Extract the (x, y) coordinate from the center of the cell holding the provided text.  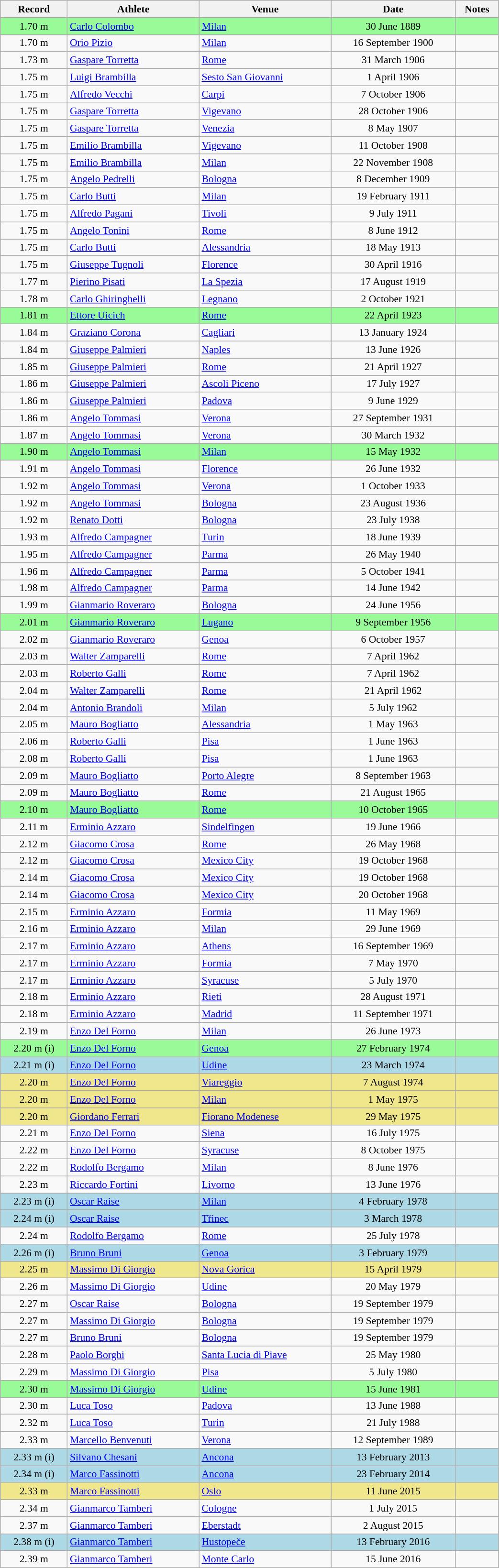
Alfredo Vecchi (133, 94)
2.10 m (34, 810)
Venue (265, 9)
1.77 m (34, 282)
1.78 m (34, 299)
1.81 m (34, 316)
Livorno (265, 1184)
Lugano (265, 623)
Sesto San Giovanni (265, 77)
Cagliari (265, 333)
Santa Lucia di Piave (265, 1355)
2.24 m (34, 1236)
8 May 1907 (393, 129)
31 March 1906 (393, 60)
25 May 1980 (393, 1355)
5 October 1941 (393, 571)
Graziano Corona (133, 333)
27 September 1931 (393, 418)
13 June 1988 (393, 1406)
16 September 1969 (393, 946)
Oslo (265, 1491)
Giuseppe Tugnoli (133, 265)
Giordano Ferrari (133, 1117)
13 February 2013 (393, 1457)
30 March 1932 (393, 435)
2.05 m (34, 724)
1 April 1906 (393, 77)
5 July 1980 (393, 1372)
1 May 1975 (393, 1099)
28 August 1971 (393, 997)
Viareggio (265, 1083)
1.98 m (34, 588)
11 September 1971 (393, 1014)
26 June 1932 (393, 469)
2.34 m (34, 1508)
5 July 1962 (393, 708)
Angelo Tonini (133, 230)
19 June 1966 (393, 827)
6 October 1957 (393, 639)
28 October 1906 (393, 111)
Ettore Uicich (133, 316)
2.29 m (34, 1372)
Renato Dotti (133, 520)
9 July 1911 (393, 214)
2.39 m (34, 1559)
22 April 1923 (393, 316)
15 April 1979 (393, 1270)
22 November 1908 (393, 163)
Orio Pizio (133, 43)
Paolo Borghi (133, 1355)
Tivoli (265, 214)
26 May 1968 (393, 844)
2.32 m (34, 1423)
13 June 1976 (393, 1184)
2.16 m (34, 929)
Třinec (265, 1219)
Porto Alegre (265, 776)
7 May 1970 (393, 963)
13 June 1926 (393, 350)
18 May 1913 (393, 248)
21 July 1988 (393, 1423)
10 October 1965 (393, 810)
20 May 1979 (393, 1287)
19 February 1911 (393, 197)
23 March 1974 (393, 1065)
2.15 m (34, 912)
2.24 m (i) (34, 1219)
2.37 m (34, 1525)
Record (34, 9)
14 June 1942 (393, 588)
Athens (265, 946)
2.23 m (34, 1184)
21 April 1927 (393, 367)
13 February 2016 (393, 1542)
11 May 1969 (393, 912)
1.73 m (34, 60)
7 August 1974 (393, 1083)
15 June 1981 (393, 1389)
9 September 1956 (393, 623)
27 February 1974 (393, 1048)
Cologne (265, 1508)
2.38 m (i) (34, 1542)
1.96 m (34, 571)
8 October 1975 (393, 1151)
1.91 m (34, 469)
20 October 1968 (393, 895)
Siena (265, 1133)
Venezia (265, 129)
Nova Gorica (265, 1270)
26 June 1973 (393, 1031)
2.02 m (34, 639)
8 September 1963 (393, 776)
8 December 1909 (393, 179)
1 May 1963 (393, 724)
1.85 m (34, 367)
8 June 1976 (393, 1168)
Luigi Brambilla (133, 77)
21 August 1965 (393, 793)
1 July 2015 (393, 1508)
Madrid (265, 1014)
15 June 2016 (393, 1559)
2.21 m (34, 1133)
30 June 1889 (393, 26)
Pierino Pisati (133, 282)
La Spezia (265, 282)
30 April 1916 (393, 265)
2.20 m (i) (34, 1048)
1.99 m (34, 605)
18 June 1939 (393, 537)
Alfredo Pagani (133, 214)
Ascoli Piceno (265, 384)
7 October 1906 (393, 94)
Notes (477, 9)
2.06 m (34, 742)
Carlo Colombo (133, 26)
Angelo Pedrelli (133, 179)
17 August 1919 (393, 282)
Naples (265, 350)
2.26 m (34, 1287)
2.11 m (34, 827)
Carlo Ghiringhelli (133, 299)
Riccardo Fortini (133, 1184)
2.25 m (34, 1270)
2.08 m (34, 759)
2.28 m (34, 1355)
2 August 2015 (393, 1525)
Fiorano Modenese (265, 1117)
Antonio Brandoli (133, 708)
Hustopeče (265, 1542)
17 July 1927 (393, 384)
3 March 1978 (393, 1219)
Date (393, 9)
13 January 1924 (393, 333)
2 October 1921 (393, 299)
1 October 1933 (393, 486)
2.19 m (34, 1031)
23 February 2014 (393, 1474)
1.95 m (34, 554)
29 June 1969 (393, 929)
Legnano (265, 299)
16 July 1975 (393, 1133)
21 April 1962 (393, 691)
11 October 1908 (393, 145)
11 June 2015 (393, 1491)
2.01 m (34, 623)
5 July 1970 (393, 980)
Monte Carlo (265, 1559)
1.87 m (34, 435)
Sindelfingen (265, 827)
Eberstadt (265, 1525)
9 June 1929 (393, 401)
Athlete (133, 9)
23 July 1938 (393, 520)
2.33 m (i) (34, 1457)
1.90 m (34, 452)
Silvano Chesani (133, 1457)
2.21 m (i) (34, 1065)
Rieti (265, 997)
29 May 1975 (393, 1117)
4 February 1978 (393, 1202)
26 May 1940 (393, 554)
16 September 1900 (393, 43)
23 August 1936 (393, 503)
24 June 1956 (393, 605)
8 June 1912 (393, 230)
25 July 1978 (393, 1236)
2.23 m (i) (34, 1202)
Marcello Benvenuti (133, 1440)
15 May 1932 (393, 452)
2.34 m (i) (34, 1474)
12 September 1989 (393, 1440)
Carpi (265, 94)
2.26 m (i) (34, 1253)
3 February 1979 (393, 1253)
1.93 m (34, 537)
